From the cell containing the given text, extract its center point as (X, Y) coordinate. 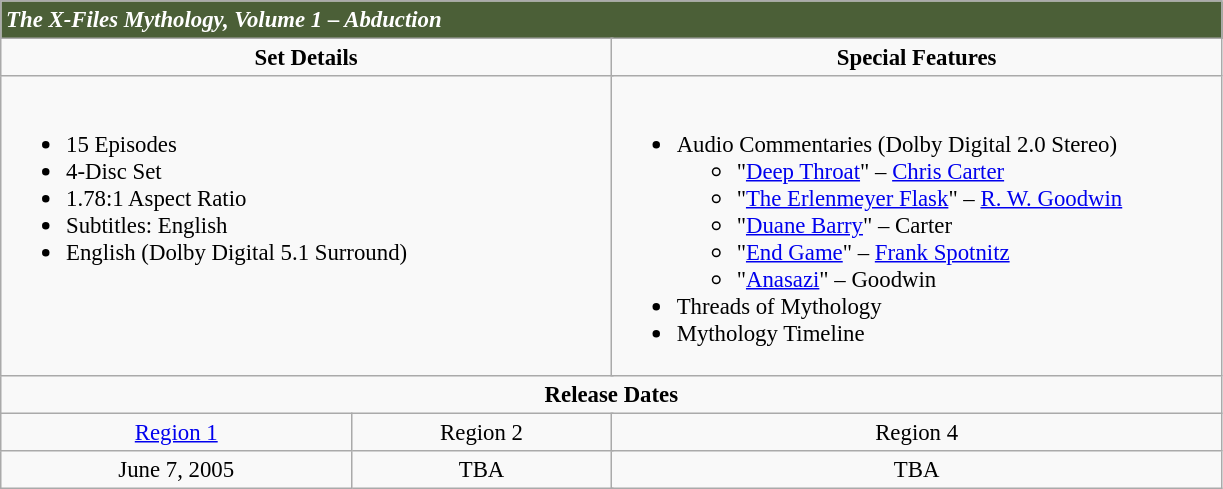
Set Details (306, 58)
Region 4 (916, 432)
Release Dates (612, 394)
The X-Files Mythology, Volume 1 – Abduction (612, 20)
Special Features (916, 58)
15 Episodes4-Disc Set1.78:1 Aspect RatioSubtitles: EnglishEnglish (Dolby Digital 5.1 Surround) (306, 226)
Region 1 (176, 432)
Region 2 (482, 432)
June 7, 2005 (176, 469)
